Provide the (x, y) coordinate of the cell's center where the given text is located.  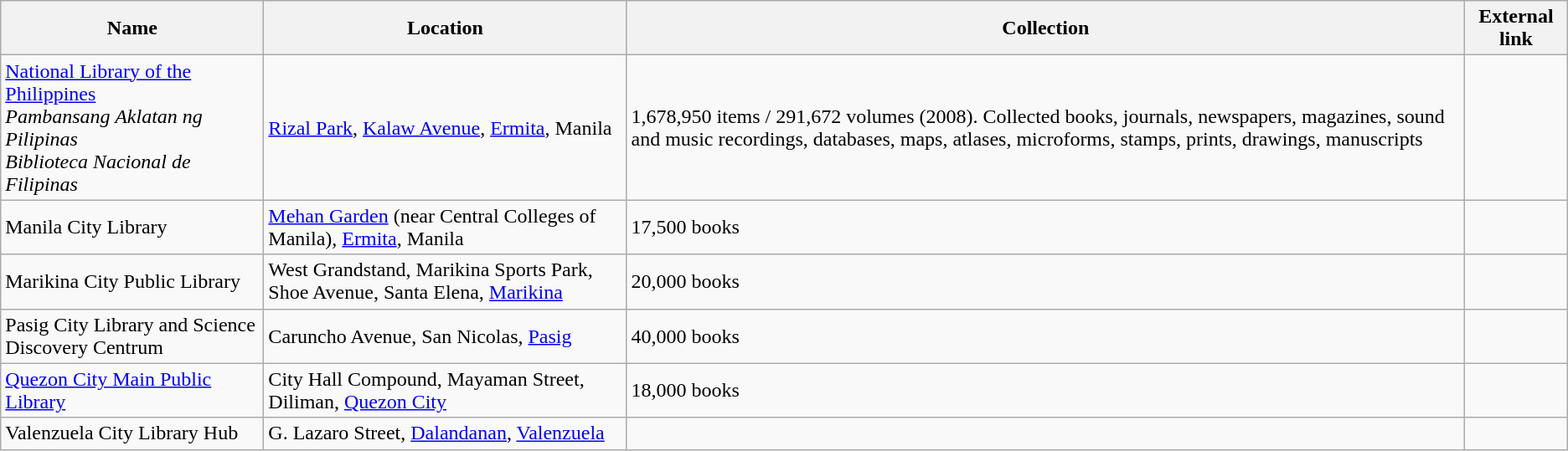
Pasig City Library and Science Discovery Centrum (132, 336)
Quezon City Main Public Library (132, 390)
17,500 books (1045, 228)
Collection (1045, 28)
Manila City Library (132, 228)
West Grandstand, Marikina Sports Park, Shoe Avenue, Santa Elena, Marikina (446, 281)
City Hall Compound, Mayaman Street, Diliman, Quezon City (446, 390)
External link (1516, 28)
G. Lazaro Street, Dalandanan, Valenzuela (446, 433)
20,000 books (1045, 281)
Marikina City Public Library (132, 281)
Rizal Park, Kalaw Avenue, Ermita, Manila (446, 127)
18,000 books (1045, 390)
Valenzuela City Library Hub (132, 433)
Location (446, 28)
Mehan Garden (near Central Colleges of Manila), Ermita, Manila (446, 228)
40,000 books (1045, 336)
Caruncho Avenue, San Nicolas, Pasig (446, 336)
National Library of the PhilippinesPambansang Aklatan ng PilipinasBiblioteca Nacional de Filipinas (132, 127)
Name (132, 28)
